Identify which cell holds the provided text, then report its (x, y) central coordinate. 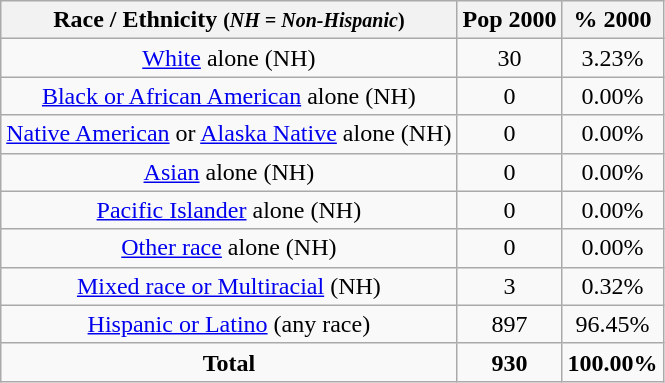
Pacific Islander alone (NH) (229, 210)
Hispanic or Latino (any race) (229, 324)
930 (510, 362)
Pop 2000 (510, 20)
White alone (NH) (229, 58)
30 (510, 58)
Other race alone (NH) (229, 248)
Race / Ethnicity (NH = Non-Hispanic) (229, 20)
3.23% (612, 58)
Mixed race or Multiracial (NH) (229, 286)
100.00% (612, 362)
897 (510, 324)
% 2000 (612, 20)
Native American or Alaska Native alone (NH) (229, 134)
96.45% (612, 324)
3 (510, 286)
0.32% (612, 286)
Black or African American alone (NH) (229, 96)
Asian alone (NH) (229, 172)
Total (229, 362)
